Find where the given text appears and provide that cell's center as (X, Y) coordinate. 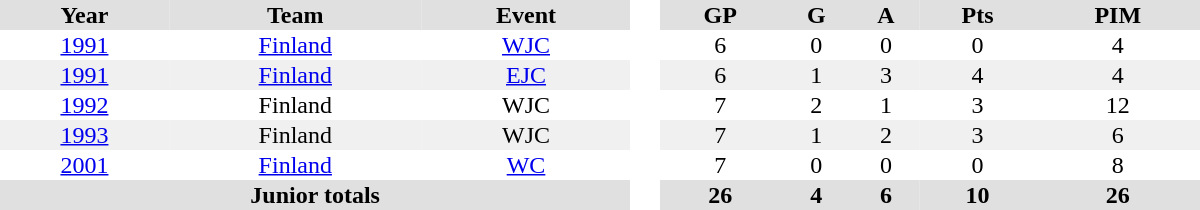
GP (720, 15)
EJC (526, 75)
Team (296, 15)
WC (526, 165)
Year (84, 15)
Pts (978, 15)
12 (1118, 105)
10 (978, 195)
Event (526, 15)
2001 (84, 165)
Junior totals (315, 195)
PIM (1118, 15)
8 (1118, 165)
G (816, 15)
1993 (84, 135)
A (886, 15)
1992 (84, 105)
